Search for the cell housing the specified text and yield its (X, Y) center coordinate. 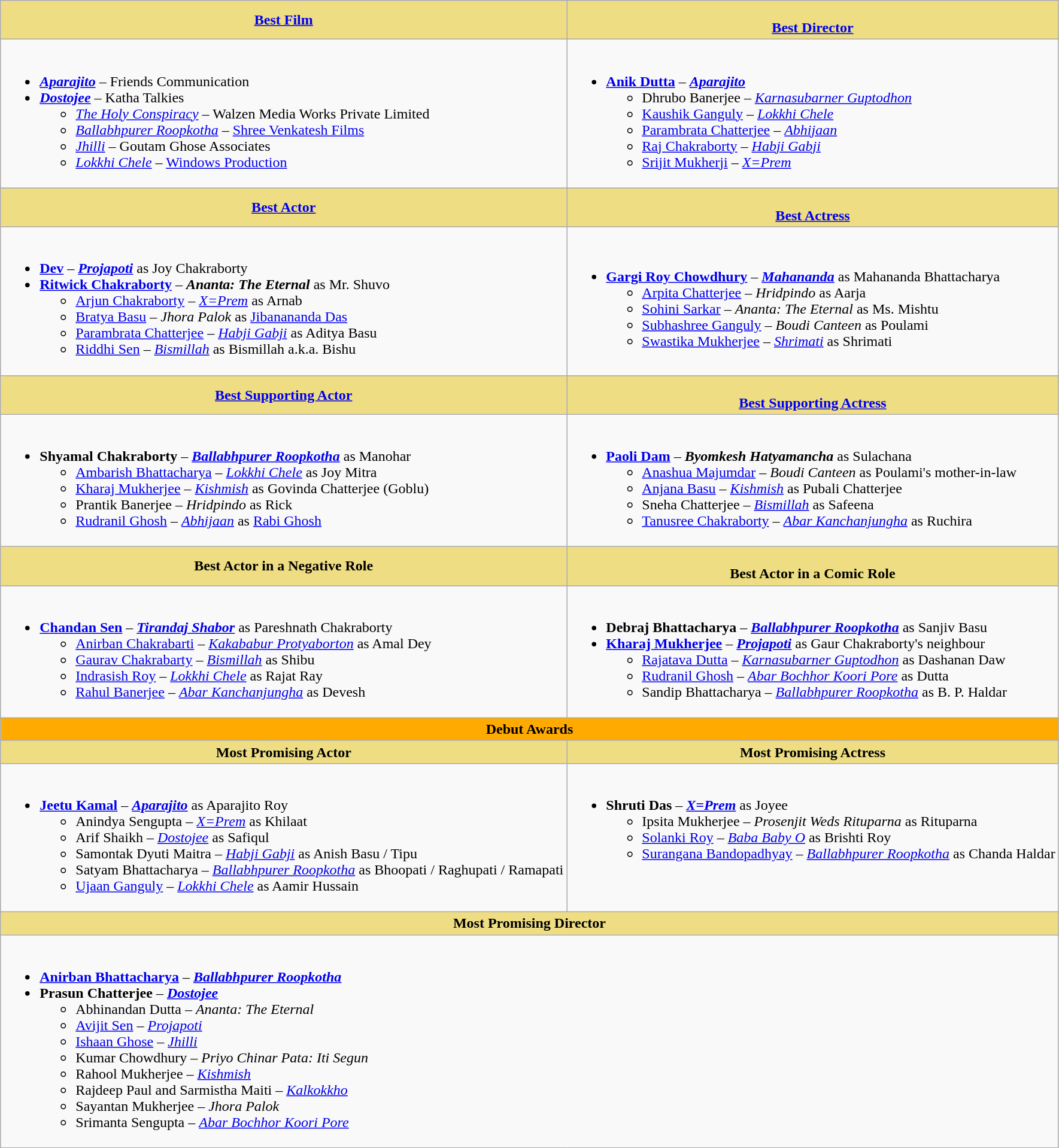
Best Actress (813, 207)
Most Promising Actress (813, 752)
Best Director (813, 20)
Best Supporting Actor (284, 395)
Best Actor in a Comic Role (813, 566)
Debut Awards (529, 729)
Best Supporting Actress (813, 395)
Best Actor (284, 207)
Most Promising Director (529, 923)
Best Actor in a Negative Role (284, 566)
Best Film (284, 20)
Most Promising Actor (284, 752)
